For the text-containing cell, return its midpoint in [X, Y] coordinate format. 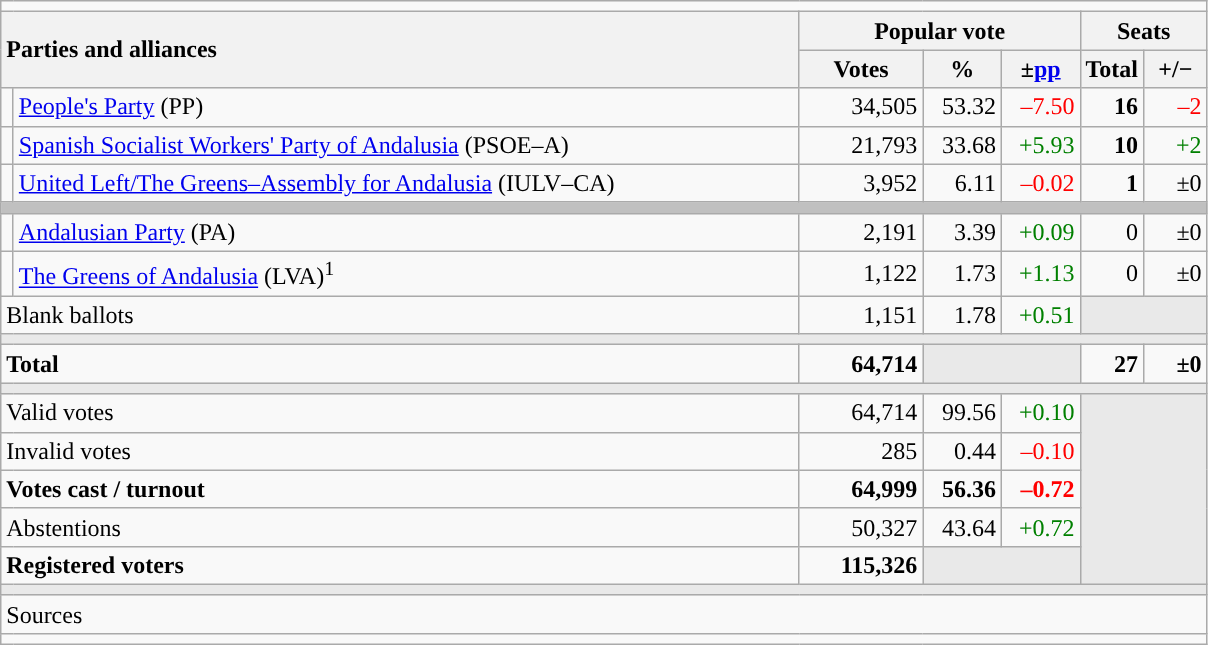
34,505 [861, 107]
33.68 [962, 145]
–0.02 [1040, 183]
±pp [1040, 69]
United Left/The Greens–Assembly for Andalusia (IULV–CA) [406, 183]
50,327 [861, 527]
53.32 [962, 107]
+5.93 [1040, 145]
1,151 [861, 315]
Votes cast / turnout [400, 489]
16 [1112, 107]
People's Party (PP) [406, 107]
Valid votes [400, 413]
+0.72 [1040, 527]
10 [1112, 145]
+1.13 [1040, 274]
285 [861, 451]
+2 [1176, 145]
Blank ballots [400, 315]
1 [1112, 183]
1.78 [962, 315]
+/− [1176, 69]
Registered voters [400, 565]
Sources [604, 614]
0.44 [962, 451]
27 [1112, 364]
3.39 [962, 232]
–0.10 [1040, 451]
Abstentions [400, 527]
Parties and alliances [400, 50]
The Greens of Andalusia (LVA)1 [406, 274]
Seats [1144, 31]
99.56 [962, 413]
Andalusian Party (PA) [406, 232]
3,952 [861, 183]
–0.72 [1040, 489]
64,999 [861, 489]
43.64 [962, 527]
Spanish Socialist Workers' Party of Andalusia (PSOE–A) [406, 145]
115,326 [861, 565]
% [962, 69]
56.36 [962, 489]
–7.50 [1040, 107]
1,122 [861, 274]
Invalid votes [400, 451]
Popular vote [940, 31]
+0.51 [1040, 315]
Votes [861, 69]
1.73 [962, 274]
2,191 [861, 232]
+0.09 [1040, 232]
6.11 [962, 183]
21,793 [861, 145]
–2 [1176, 107]
+0.10 [1040, 413]
